Identify which cell holds the provided text, then report its [X, Y] central coordinate. 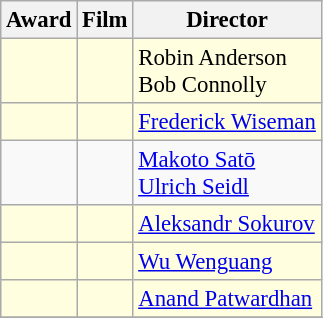
Aleksandr Sokurov [227, 224]
Anand Patwardhan [227, 299]
Robin Anderson Bob Connolly [227, 72]
Makoto Satō Ulrich Seidl [227, 174]
Film [105, 20]
Award [39, 20]
Frederick Wiseman [227, 122]
Director [227, 20]
Wu Wenguang [227, 262]
